Detect which cell encompasses the target text, then output its [x, y] center coordinate. 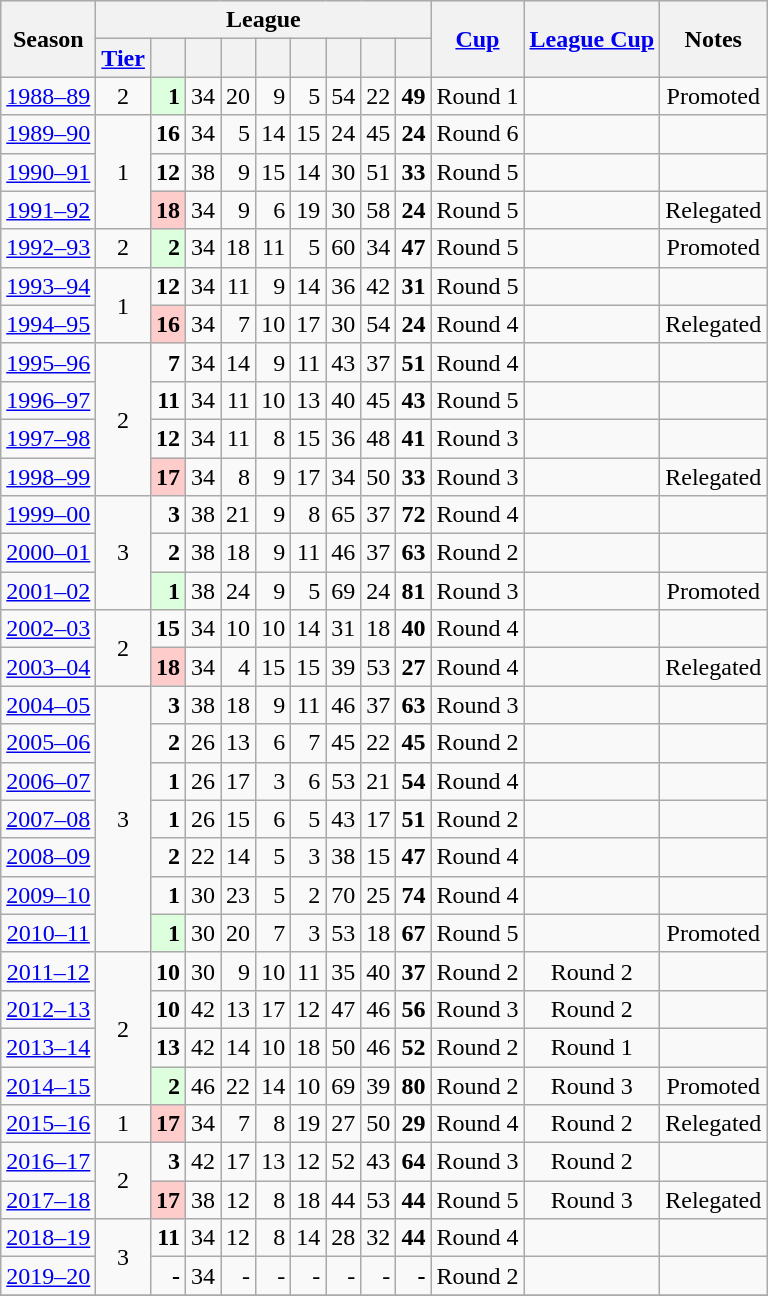
60 [344, 248]
32 [378, 1238]
2004–05 [48, 705]
1993–94 [48, 286]
2017–18 [48, 1200]
35 [344, 971]
28 [344, 1238]
League [264, 20]
29 [414, 1124]
2013–14 [48, 1047]
2002–03 [48, 629]
67 [414, 933]
2019–20 [48, 1276]
4 [238, 667]
Season [48, 39]
23 [238, 895]
Notes [714, 39]
72 [414, 515]
League Cup [592, 39]
1991–92 [48, 210]
2011–12 [48, 971]
48 [378, 438]
2000–01 [48, 553]
1994–95 [48, 324]
1989–90 [48, 134]
25 [378, 895]
1988–89 [48, 96]
2012–13 [48, 1009]
41 [414, 438]
Cup [478, 39]
74 [414, 895]
2009–10 [48, 895]
2006–07 [48, 781]
2007–08 [48, 819]
1995–96 [48, 362]
2015–16 [48, 1124]
2016–17 [48, 1162]
65 [344, 515]
1996–97 [48, 400]
2018–19 [48, 1238]
1998–99 [48, 477]
1999–00 [48, 515]
1992–93 [48, 248]
1990–91 [48, 172]
70 [344, 895]
Tier [124, 58]
Round 6 [478, 134]
2005–06 [48, 743]
1997–98 [48, 438]
81 [414, 591]
49 [414, 96]
58 [378, 210]
2008–09 [48, 857]
2003–04 [48, 667]
64 [414, 1162]
56 [414, 1009]
2001–02 [48, 591]
2010–11 [48, 933]
2014–15 [48, 1085]
80 [414, 1085]
